From the cell containing the given text, extract its center point as [x, y] coordinate. 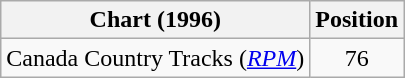
76 [357, 58]
Position [357, 20]
Chart (1996) [156, 20]
Canada Country Tracks (RPM) [156, 58]
